From the cell containing the given text, extract its center point as (X, Y) coordinate. 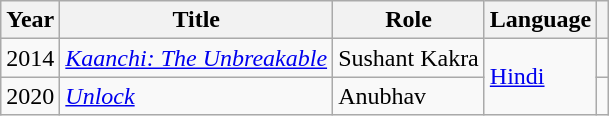
Title (196, 20)
2020 (30, 96)
Sushant Kakra (409, 58)
Anubhav (409, 96)
Role (409, 20)
Language (540, 20)
Year (30, 20)
Hindi (540, 77)
2014 (30, 58)
Kaanchi: The Unbreakable (196, 58)
Unlock (196, 96)
